For the text-containing cell, return its midpoint in [X, Y] coordinate format. 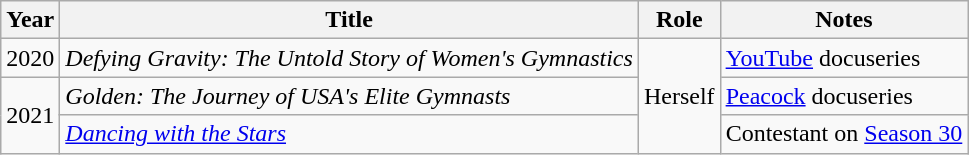
YouTube docuseries [844, 58]
Defying Gravity: The Untold Story of Women's Gymnastics [350, 58]
2021 [30, 115]
2020 [30, 58]
Peacock docuseries [844, 96]
Herself [679, 96]
Title [350, 20]
Year [30, 20]
Notes [844, 20]
Role [679, 20]
Contestant on Season 30 [844, 134]
Golden: The Journey of USA's Elite Gymnasts [350, 96]
Dancing with the Stars [350, 134]
